Pinpoint the cell where the given text exists, returning its (X, Y) midpoint coordinate. 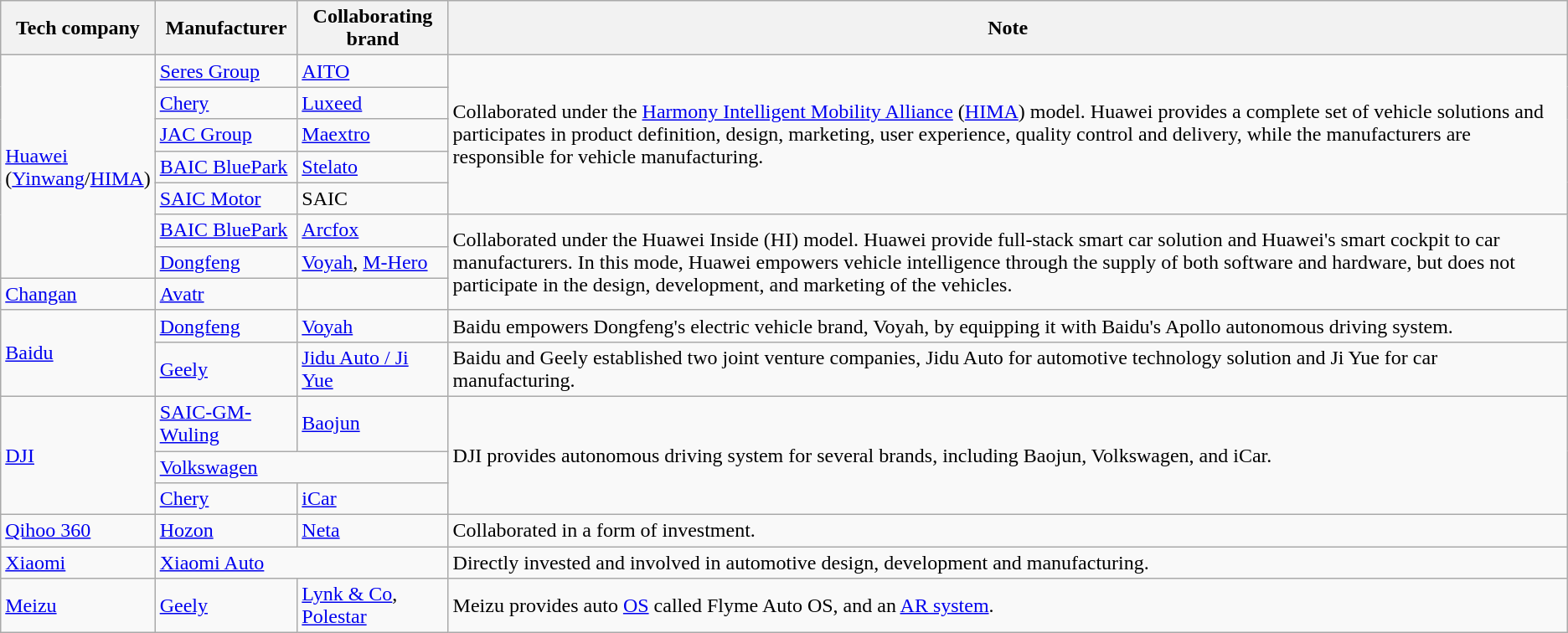
Jidu Auto / Ji Yue (373, 368)
DJI provides autonomous driving system for several brands, including Baojun, Volkswagen, and iCar. (1008, 455)
Voyah, M-Hero (373, 262)
DJI (78, 455)
Voyah (373, 326)
Meizu (78, 606)
JAC Group (226, 135)
Baidu and Geely established two joint venture companies, Jidu Auto for automotive technology solution and Ji Yue for car manufacturing. (1008, 368)
Directly invested and involved in automotive design, development and manufacturing. (1008, 563)
Manufacturer (226, 28)
Xiaomi (78, 563)
Collaborating brand (373, 28)
Arcfox (373, 230)
Baojun (373, 424)
Stelato (373, 167)
AITO (373, 71)
Qihoo 360 (78, 531)
Note (1008, 28)
Avatr (226, 294)
Luxeed (373, 103)
SAIC Motor (226, 198)
Seres Group (226, 71)
Volkswagen (302, 466)
Tech company (78, 28)
Neta (373, 531)
Baidu (78, 353)
SAIC-GM-Wuling (226, 424)
iCar (373, 499)
Hozon (226, 531)
Baidu empowers Dongfeng's electric vehicle brand, Voyah, by equipping it with Baidu's Apollo autonomous driving system. (1008, 326)
SAIC (373, 198)
Changan (78, 294)
Xiaomi Auto (302, 563)
Meizu provides auto OS called Flyme Auto OS, and an AR system. (1008, 606)
Maextro (373, 135)
Huawei(Yinwang/HIMA) (78, 167)
Lynk & Co, Polestar (373, 606)
Collaborated in a form of investment. (1008, 531)
